Scan for the cell matching the given text and deliver its [X, Y] coordinate at center. 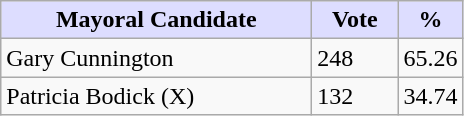
Patricia Bodick (X) [156, 96]
Gary Cunnington [156, 58]
132 [355, 96]
% [430, 20]
Vote [355, 20]
248 [355, 58]
65.26 [430, 58]
34.74 [430, 96]
Mayoral Candidate [156, 20]
